Pinpoint the cell where the given text exists, returning its (X, Y) midpoint coordinate. 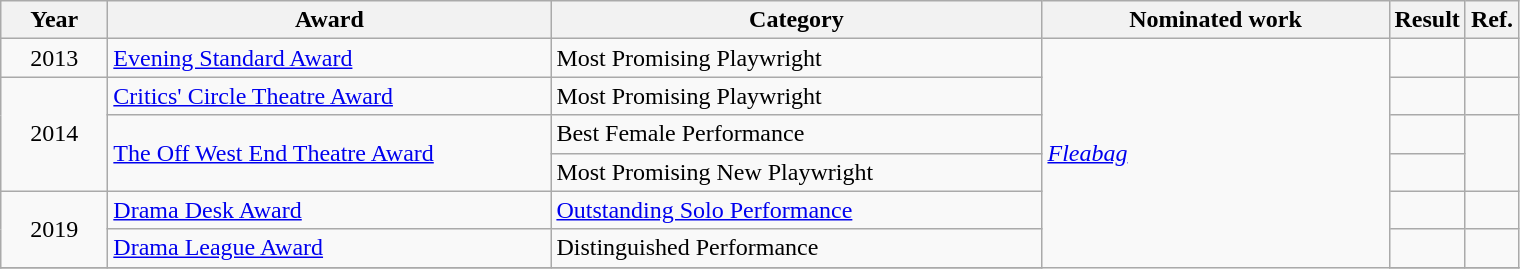
Nominated work (1216, 20)
Critics' Circle Theatre Award (330, 96)
Year (54, 20)
Drama Desk Award (330, 210)
Outstanding Solo Performance (796, 210)
Most Promising New Playwright (796, 172)
2013 (54, 58)
Best Female Performance (796, 134)
Drama League Award (330, 248)
2019 (54, 229)
Ref. (1492, 20)
2014 (54, 134)
Evening Standard Award (330, 58)
The Off West End Theatre Award (330, 153)
Category (796, 20)
Result (1427, 20)
Distinguished Performance (796, 248)
Award (330, 20)
Fleabag (1216, 153)
